Capture the cell that displays the provided text and extract its [X, Y] central coordinate. 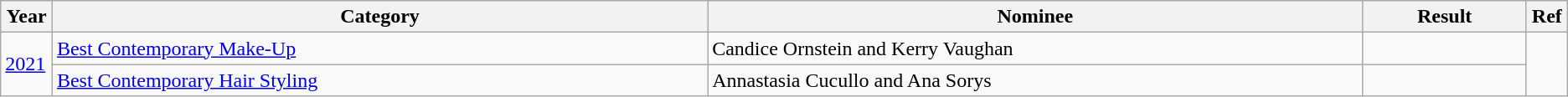
Annastasia Cucullo and Ana Sorys [1035, 80]
Best Contemporary Make-Up [379, 48]
Result [1445, 17]
Nominee [1035, 17]
Year [27, 17]
Candice Ornstein and Kerry Vaughan [1035, 48]
Category [379, 17]
Ref [1546, 17]
Best Contemporary Hair Styling [379, 80]
2021 [27, 64]
